From the cell containing the given text, extract its center point as [X, Y] coordinate. 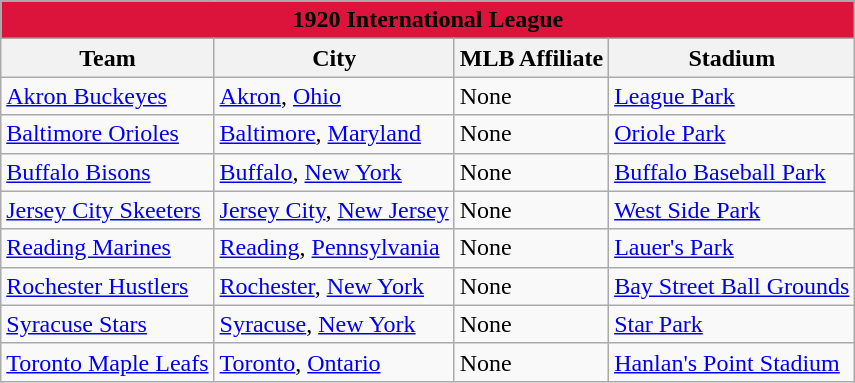
Toronto, Ontario [334, 362]
West Side Park [732, 210]
Syracuse, New York [334, 324]
Akron, Ohio [334, 96]
MLB Affiliate [531, 58]
City [334, 58]
Akron Buckeyes [108, 96]
Stadium [732, 58]
Reading Marines [108, 248]
Team [108, 58]
1920 International League [428, 20]
Reading, Pennsylvania [334, 248]
Toronto Maple Leafs [108, 362]
Buffalo, New York [334, 172]
Jersey City, New Jersey [334, 210]
Jersey City Skeeters [108, 210]
League Park [732, 96]
Buffalo Bisons [108, 172]
Bay Street Ball Grounds [732, 286]
Rochester Hustlers [108, 286]
Baltimore, Maryland [334, 134]
Star Park [732, 324]
Rochester, New York [334, 286]
Syracuse Stars [108, 324]
Buffalo Baseball Park [732, 172]
Oriole Park [732, 134]
Lauer's Park [732, 248]
Baltimore Orioles [108, 134]
Hanlan's Point Stadium [732, 362]
